Search for the cell housing the specified text and yield its (x, y) center coordinate. 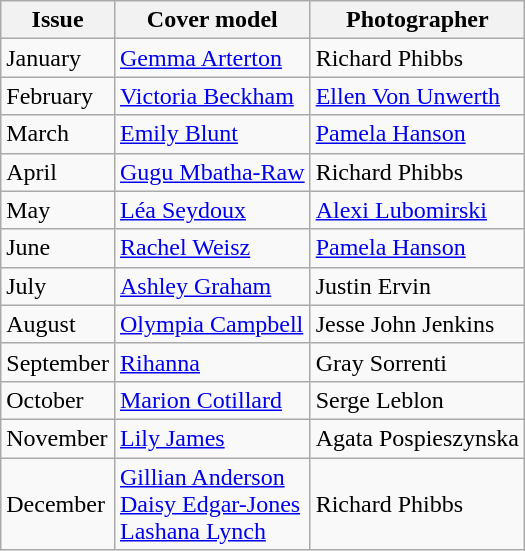
Justin Ervin (417, 286)
Victoria Beckham (212, 96)
April (58, 172)
December (58, 504)
Photographer (417, 20)
Olympia Campbell (212, 324)
March (58, 134)
November (58, 438)
Léa Seydoux (212, 210)
Marion Cotillard (212, 400)
May (58, 210)
September (58, 362)
Gillian AndersonDaisy Edgar-JonesLashana Lynch (212, 504)
Gray Sorrenti (417, 362)
Emily Blunt (212, 134)
June (58, 248)
Ashley Graham (212, 286)
February (58, 96)
January (58, 58)
Rihanna (212, 362)
Rachel Weisz (212, 248)
Cover model (212, 20)
Gugu Mbatha-Raw (212, 172)
Agata Pospieszynska (417, 438)
August (58, 324)
Lily James (212, 438)
Jesse John Jenkins (417, 324)
July (58, 286)
October (58, 400)
Alexi Lubomirski (417, 210)
Issue (58, 20)
Gemma Arterton (212, 58)
Ellen Von Unwerth (417, 96)
Serge Leblon (417, 400)
